Determine the [X, Y] coordinate at the center of the cell enclosing the given text.  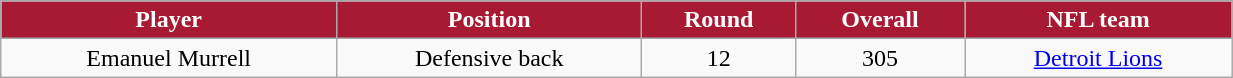
NFL team [1098, 20]
Position [490, 20]
12 [719, 58]
Player [169, 20]
305 [880, 58]
Round [719, 20]
Emanuel Murrell [169, 58]
Detroit Lions [1098, 58]
Overall [880, 20]
Defensive back [490, 58]
